Return [x, y] of the center of cell containing provided text 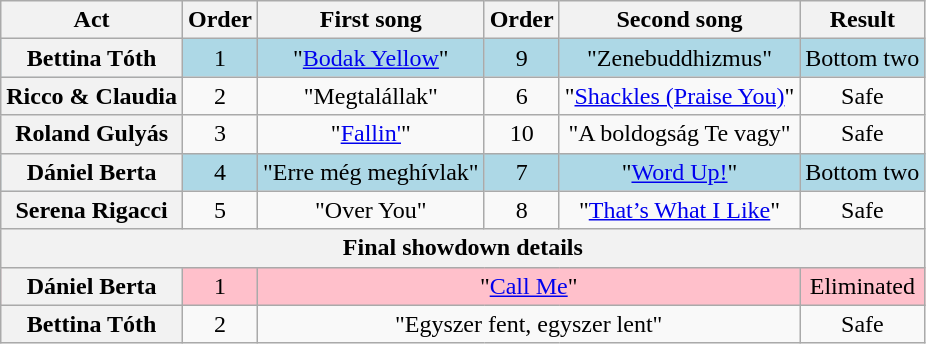
4 [220, 172]
Serena Rigacci [92, 210]
"Call Me" [529, 286]
6 [522, 96]
10 [522, 134]
Act [92, 20]
"Erre még meghívlak" [372, 172]
"Bodak Yellow" [372, 58]
3 [220, 134]
First song [372, 20]
"Word Up!" [680, 172]
"Fallin'" [372, 134]
Eliminated [862, 286]
Second song [680, 20]
"A boldogság Te vagy" [680, 134]
Roland Gulyás [92, 134]
9 [522, 58]
Result [862, 20]
Ricco & Claudia [92, 96]
Final showdown details [463, 248]
"That’s What I Like" [680, 210]
5 [220, 210]
8 [522, 210]
"Megtalállak" [372, 96]
"Shackles (Praise You)" [680, 96]
"Zenebuddhizmus" [680, 58]
"Over You" [372, 210]
"Egyszer fent, egyszer lent" [529, 324]
7 [522, 172]
